Locate the cell with the specified text and output its [X, Y] center coordinate. 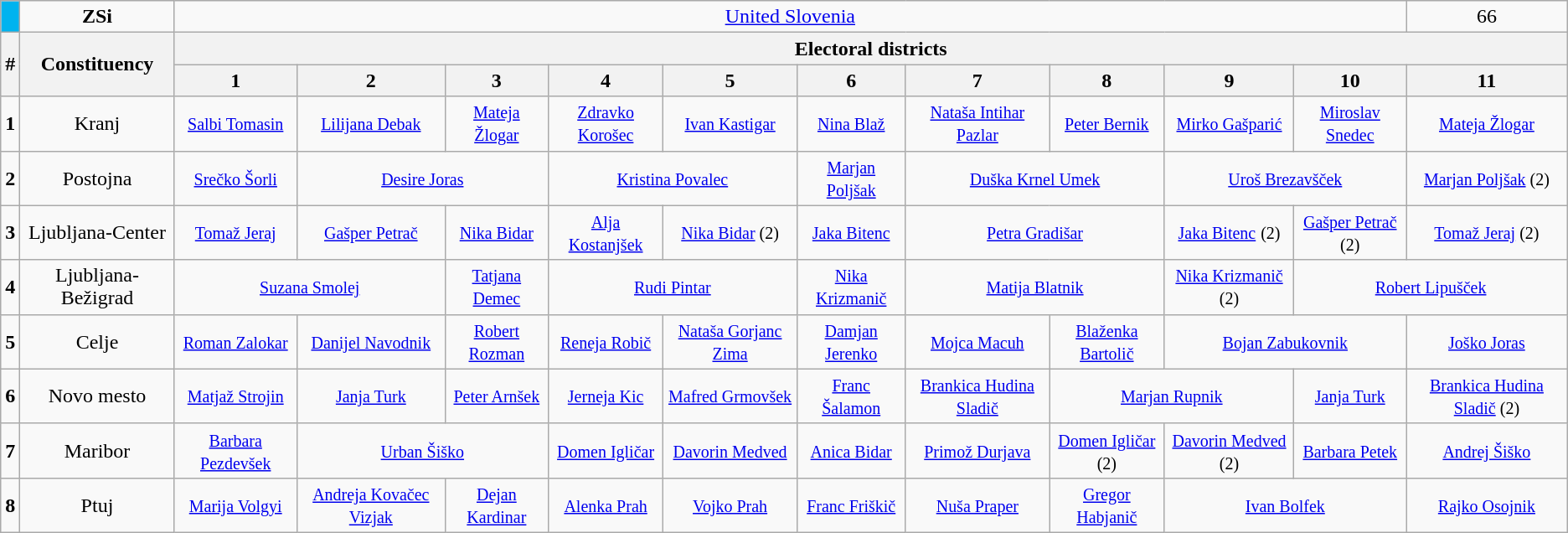
Marjan Poljšak (2) [1488, 178]
Franc Friškič [851, 505]
Desire Joras [422, 178]
Mojca Macuh [977, 342]
Domen Igličar (2) [1107, 451]
Peter Arnšek [496, 396]
Nataša Gorjanc Zima [730, 342]
Mirko Gašparić [1230, 124]
Rudi Pintar [672, 287]
Gašper Petrač [370, 233]
Novo mesto [97, 396]
Alja Kostanjšek [605, 233]
Peter Bernik [1107, 124]
Celje [97, 342]
Davorin Medved (2) [1230, 451]
Postojna [97, 178]
Nika Krizmanič [851, 287]
Lilijana Debak [370, 124]
Salbi Tomasin [235, 124]
Uroš Brezavšček [1285, 178]
Danijel Navodnik [370, 342]
Robert Rozman [496, 342]
Ljubljana-Bežigrad [97, 287]
11 [1488, 80]
Nataša Intihar Pazlar [977, 124]
Marjan Rupnik [1172, 396]
Ptuj [97, 505]
# [10, 65]
Robert Lipušček [1431, 287]
Kranj [97, 124]
Nina Blaž [851, 124]
Roman Zalokar [235, 342]
Jaka Bitenc [851, 233]
Joško Joras [1488, 342]
Franc Šalamon [851, 396]
Srečko Šorli [235, 178]
Miroslav Snedec [1350, 124]
Jerneja Kic [605, 396]
Tomaž Jeraj [235, 233]
Rajko Osojnik [1488, 505]
Bojan Zabukovnik [1285, 342]
Brankica Hudina Sladič [977, 396]
Mafred Grmovšek [730, 396]
Nuša Praper [977, 505]
Gregor Habjanič [1107, 505]
Kristina Povalec [672, 178]
10 [1350, 80]
Primož Durjava [977, 451]
Davorin Medved [730, 451]
Matjaž Strojin [235, 396]
Andreja Kovačec Vizjak [370, 505]
Urban Šiško [422, 451]
Maribor [97, 451]
Domen Igličar [605, 451]
United Slovenia [790, 17]
Blaženka Bartolič [1107, 342]
Ivan Bolfek [1285, 505]
Gašper Petrač (2) [1350, 233]
Tomaž Jeraj (2) [1488, 233]
Alenka Prah [605, 505]
Petra Gradišar [1035, 233]
Zdravko Korošec [605, 124]
Nika Bidar [496, 233]
Electoral districts [871, 49]
Barbara Petek [1350, 451]
Brankica Hudina Sladič (2) [1488, 396]
Suzana Smolej [310, 287]
Tatjana Demec [496, 287]
Marjan Poljšak [851, 178]
Nika Bidar (2) [730, 233]
Ivan Kastigar [730, 124]
Marija Volgyi [235, 505]
ZSi [97, 17]
Nika Krizmanič (2) [1230, 287]
Damjan Jerenko [851, 342]
Barbara Pezdevšek [235, 451]
Ljubljana-Center [97, 233]
Jaka Bitenc (2) [1230, 233]
Duška Krnel Umek [1035, 178]
Andrej Šiško [1488, 451]
Anica Bidar [851, 451]
9 [1230, 80]
Matija Blatnik [1035, 287]
Dejan Kardinar [496, 505]
Vojko Prah [730, 505]
66 [1488, 17]
Constituency [97, 65]
Reneja Robič [605, 342]
